Provide the (x, y) coordinate of the cell's center where the given text is located.  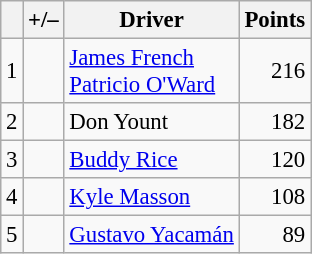
120 (274, 160)
5 (12, 235)
108 (274, 197)
1 (12, 72)
Points (274, 20)
James French Patricio O'Ward (152, 72)
216 (274, 72)
+/– (44, 20)
89 (274, 235)
Don Yount (152, 122)
Driver (152, 20)
2 (12, 122)
Kyle Masson (152, 197)
3 (12, 160)
182 (274, 122)
Gustavo Yacamán (152, 235)
4 (12, 197)
Buddy Rice (152, 160)
